Provide the (X, Y) coordinate of the cell's center where the given text is located.  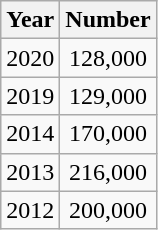
128,000 (108, 58)
2014 (30, 134)
Number (108, 20)
2019 (30, 96)
129,000 (108, 96)
Year (30, 20)
2012 (30, 210)
170,000 (108, 134)
216,000 (108, 172)
200,000 (108, 210)
2013 (30, 172)
2020 (30, 58)
